Scan for the cell matching the given text and deliver its [x, y] coordinate at center. 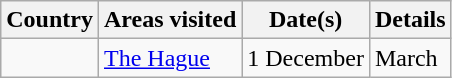
1 December [306, 58]
Details [410, 20]
Areas visited [170, 20]
Country [50, 20]
March [410, 58]
Date(s) [306, 20]
The Hague [170, 58]
